Return (x, y) of the center of cell containing provided text 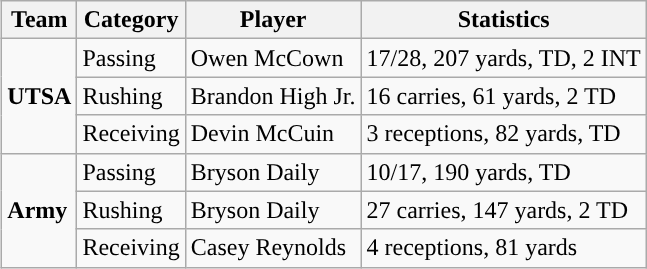
Casey Reynolds (273, 248)
Brandon High Jr. (273, 96)
Devin McCuin (273, 134)
17/28, 207 yards, TD, 2 INT (504, 58)
10/17, 190 yards, TD (504, 172)
Statistics (504, 20)
Category (131, 20)
Owen McCown (273, 58)
Player (273, 20)
Army (40, 210)
Team (40, 20)
27 carries, 147 yards, 2 TD (504, 210)
16 carries, 61 yards, 2 TD (504, 96)
4 receptions, 81 yards (504, 248)
UTSA (40, 96)
3 receptions, 82 yards, TD (504, 134)
